From the cell containing the given text, extract its center point as [X, Y] coordinate. 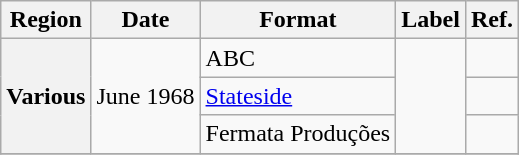
ABC [298, 58]
Format [298, 20]
Date [146, 20]
Ref. [492, 20]
Region [46, 20]
Stateside [298, 96]
Label [431, 20]
Various [46, 96]
Fermata Produções [298, 134]
June 1968 [146, 96]
